Detect which cell encompasses the target text, then output its [X, Y] center coordinate. 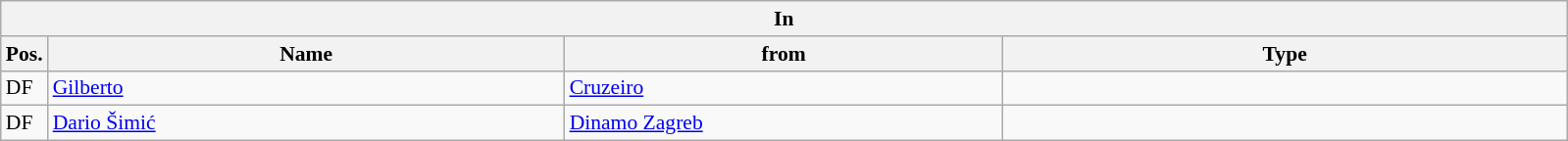
Type [1285, 54]
from [784, 54]
Dinamo Zagreb [784, 123]
Pos. [25, 54]
Dario Šimić [306, 123]
Name [306, 54]
Cruzeiro [784, 88]
Gilberto [306, 88]
In [784, 19]
